Scan for the cell matching the given text and deliver its (X, Y) coordinate at center. 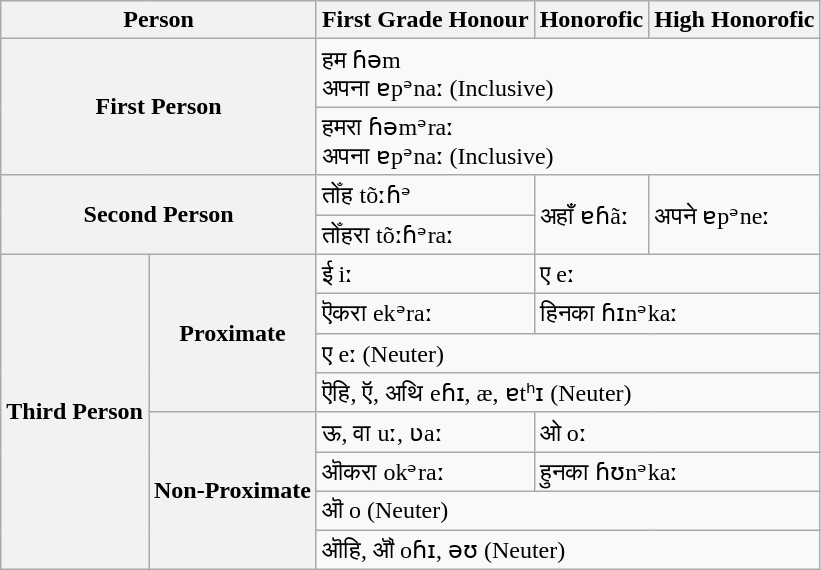
अपने ɐpᵊneː (734, 214)
ई iː (425, 274)
हमरा ɦəmᵊraːअपना ɐpᵊnaː (Inclusive) (568, 141)
Honorofic (592, 20)
हम ɦəmअपना ɐpᵊnaː (Inclusive) (568, 73)
Second Person (159, 214)
ऒ o (Neuter) (568, 510)
ए eː (Neuter) (568, 353)
High Honorofic (734, 20)
तोँह tõːɦᵊ (425, 195)
तोँहरा tõːɦᵊraː (425, 234)
Third Person (75, 412)
Non-Proximate (232, 490)
First Person (159, 107)
अहाँ ɐɦãː (592, 214)
First Grade Honour (425, 20)
ऎकरा ekᵊraː (425, 314)
हुनका ɦʊnᵊkaː (677, 472)
Proximate (232, 333)
ऊ, वा uː, ʋaː (425, 432)
ऒहि, ॵ oɦɪ, əʊ (Neuter) (568, 550)
ऎहि, ऍ, अथि eɦɪ, æ, ɐtʰɪ (Neuter) (568, 393)
Person (159, 20)
ओ oː (677, 432)
ऒकरा okᵊraː (425, 472)
हिनका ɦɪnᵊkaː (677, 314)
ए eː (677, 274)
